Extract the [x, y] coordinate from the center of the cell holding the provided text.  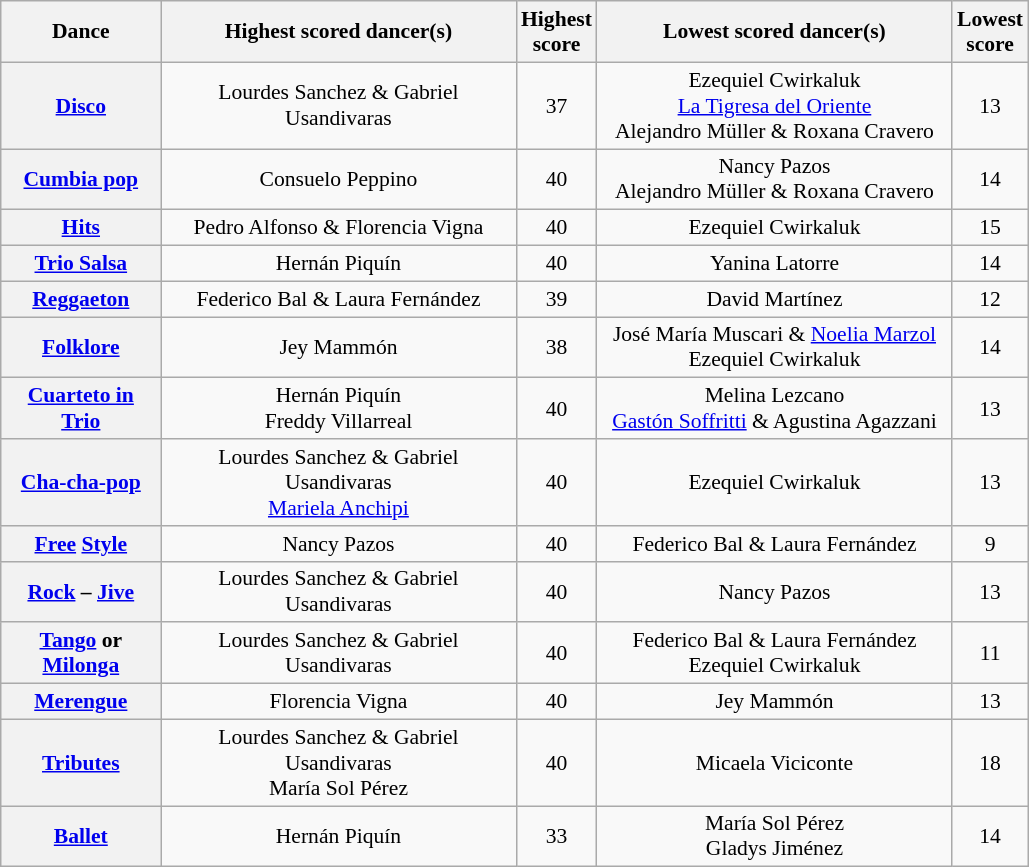
Pedro Alfonso & Florencia Vigna [338, 228]
Cuarteto in Trio [81, 408]
Disco [81, 106]
David Martínez [774, 299]
Consuelo Peppino [338, 180]
Highest score [556, 32]
Melina LezcanoGastón Soffritti & Agustina Agazzani [774, 408]
18 [990, 762]
Lowest score [990, 32]
Cha-cha-pop [81, 482]
Merengue [81, 702]
Tributes [81, 762]
15 [990, 228]
María Sol PérezGladys Jiménez [774, 836]
Cumbia pop [81, 180]
Federico Bal & Laura FernándezEzequiel Cwirkaluk [774, 654]
Rock – Jive [81, 592]
9 [990, 544]
Lowest scored dancer(s) [774, 32]
Trio Salsa [81, 264]
Highest scored dancer(s) [338, 32]
Hernán PiquínFreddy Villarreal [338, 408]
Dance [81, 32]
Tango or Milonga [81, 654]
Hits [81, 228]
38 [556, 348]
Reggaeton [81, 299]
37 [556, 106]
Micaela Viciconte [774, 762]
Nancy PazosAlejandro Müller & Roxana Cravero [774, 180]
11 [990, 654]
Ballet [81, 836]
Ezequiel CwirkalukLa Tigresa del OrienteAlejandro Müller & Roxana Cravero [774, 106]
Free Style [81, 544]
José María Muscari & Noelia MarzolEzequiel Cwirkaluk [774, 348]
33 [556, 836]
Lourdes Sanchez & Gabriel UsandivarasMaría Sol Pérez [338, 762]
Yanina Latorre [774, 264]
Lourdes Sanchez & Gabriel UsandivarasMariela Anchipi [338, 482]
Florencia Vigna [338, 702]
39 [556, 299]
12 [990, 299]
Folklore [81, 348]
